Pinpoint the cell where the given text exists, returning its (x, y) midpoint coordinate. 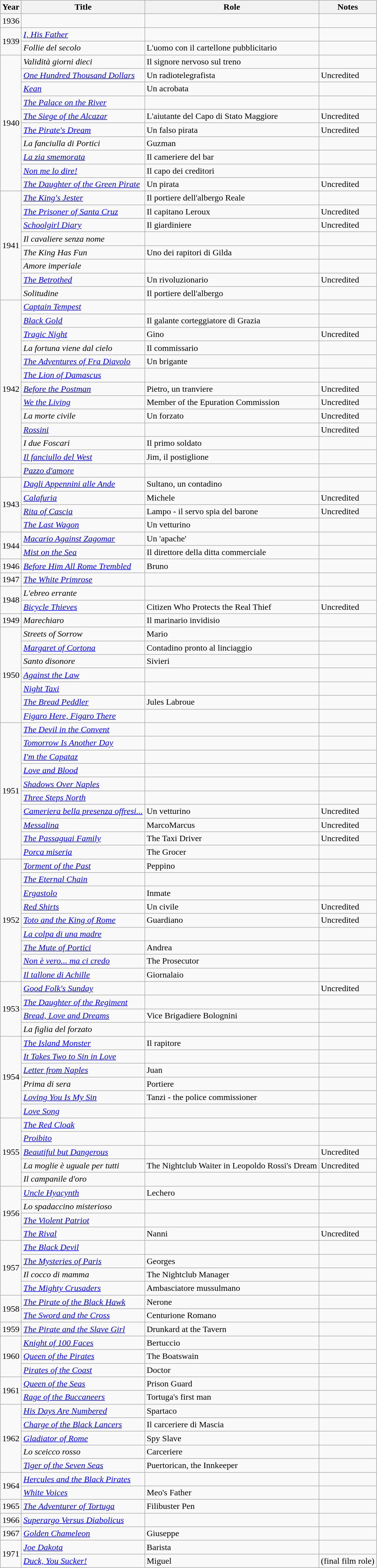
1958 (11, 1309)
Spy Slave (232, 1438)
L'aiutante del Capo di Stato Maggiore (232, 116)
Macario Against Zagomar (83, 539)
Schoolgirl Diary (83, 225)
Un 'apache' (232, 539)
Red Shirts (83, 907)
Against the Law (83, 675)
Il campanile d'oro (83, 1179)
The Black Devil (83, 1247)
The Prosecutor (232, 961)
Spartaco (232, 1411)
1949 (11, 621)
Follie del secolo (83, 48)
Year (11, 7)
Lo sceicco rosso (83, 1452)
1955 (11, 1152)
Notes (348, 7)
Dagli Appennini alle Ande (83, 484)
Juan (232, 1070)
Contadino pronto al linciaggio (232, 648)
(final film role) (348, 1561)
The Lion of Damascus (83, 375)
Title (83, 7)
La fortuna viene dal cielo (83, 348)
Bread, Love and Dreams (83, 1015)
1947 (11, 579)
The King's Jester (83, 198)
1966 (11, 1520)
The Daughter of the Green Pirate (83, 184)
Rossini (83, 430)
Il primo soldato (232, 443)
Tomorrow Is Another Day (83, 743)
Shadows Over Naples (83, 784)
Prison Guard (232, 1384)
Golden Chameleon (83, 1534)
Knight of 100 Faces (83, 1343)
Non me lo dire! (83, 171)
Centurione Romano (232, 1316)
Toto and the King of Rome (83, 920)
Il cavaliere senza nome (83, 239)
1936 (11, 21)
La colpa di una madre (83, 934)
Un acrobata (232, 89)
Michele (232, 498)
I'm the Capataz (83, 757)
Pietro, un tranviere (232, 389)
MarcoMarcus (232, 825)
Hercules and the Black Pirates (83, 1479)
One Hundred Thousand Dollars (83, 75)
Sivieri (232, 661)
Filibuster Pen (232, 1506)
Gladiator of Rome (83, 1438)
The Devil in the Convent (83, 729)
The Siege of the Alcazar (83, 116)
1952 (11, 920)
Rita of Cascia (83, 511)
Beautiful but Dangerous (83, 1152)
Un civile (232, 907)
Il capo dei creditori (232, 171)
1965 (11, 1506)
Before the Postman (83, 389)
Mist on the Sea (83, 552)
1971 (11, 1554)
Citizen Who Protects the Real Thief (232, 607)
Il giardiniere (232, 225)
Il cameriere del bar (232, 157)
Un falso pirata (232, 130)
Doctor (232, 1370)
Pazzo d'amore (83, 471)
Giuseppe (232, 1534)
The Mute of Portici (83, 947)
The Prisoner of Santa Cruz (83, 212)
Queen of the Pirates (83, 1356)
The Pirate of the Black Hawk (83, 1302)
The Grocer (232, 852)
1956 (11, 1213)
Solitudine (83, 293)
1946 (11, 566)
Calafuria (83, 498)
1948 (11, 600)
Marechiaro (83, 621)
Three Steps North (83, 797)
The Taxi Driver (232, 839)
Lechero (232, 1193)
The Rival (83, 1234)
The Nightclub Manager (232, 1275)
Before Him All Rome Trembled (83, 566)
Il marinario invidisio (232, 621)
Superargo Versus Diabolicus (83, 1520)
Proibito (83, 1138)
1967 (11, 1534)
Il direttore della ditta commerciale (232, 552)
The Eternal Chain (83, 879)
The Red Cloak (83, 1125)
1950 (11, 675)
Inmate (232, 893)
La fanciulla di Portici (83, 143)
Il cocco di mamma (83, 1275)
1954 (11, 1077)
La zia smemorata (83, 157)
Carceriere (232, 1452)
The Passaguai Family (83, 839)
Black Gold (83, 320)
Amore imperiale (83, 266)
Drunkard at the Tavern (232, 1329)
Barista (232, 1547)
Bertuccio (232, 1343)
I, His Father (83, 34)
Loving You Is My Sin (83, 1097)
Validità giorni dieci (83, 62)
Duck, You Sucker! (83, 1561)
Captain Tempest (83, 307)
The Last Wagon (83, 525)
Il carceriere di Mascia (232, 1424)
Un pirata (232, 184)
Uncle Hyacynth (83, 1193)
La moglie è uguale per tutti (83, 1166)
Il commissario (232, 348)
Ergastolo (83, 893)
Messalina (83, 825)
Nerone (232, 1302)
Guzman (232, 143)
The Violent Patriot (83, 1220)
Charge of the Black Lancers (83, 1424)
Role (232, 7)
Love Song (83, 1111)
The Daughter of the Regiment (83, 1002)
Guardiano (232, 920)
Andrea (232, 947)
His Days Are Numbered (83, 1411)
I due Foscari (83, 443)
1939 (11, 41)
1960 (11, 1356)
Torment of the Past (83, 866)
The Mighty Crusaders (83, 1288)
The Pirate's Dream (83, 130)
Gino (232, 334)
Prima di sera (83, 1084)
Tanzi - the police commissioner (232, 1097)
Cameriera bella presenza offresi... (83, 811)
White Voices (83, 1493)
The King Has Fun (83, 252)
The Mysteries of Paris (83, 1261)
Tiger of the Seven Seas (83, 1465)
Non è vero... ma ci credo (83, 961)
Rage of the Buccaneers (83, 1397)
The Pirate and the Slave Girl (83, 1329)
L'uomo con il cartellone pubblicitario (232, 48)
1944 (11, 545)
Peppino (232, 866)
Il portiere dell'albergo (232, 293)
1941 (11, 246)
1962 (11, 1438)
La figlia del forzato (83, 1029)
The Adventurer of Tortuga (83, 1506)
Il galante corteggiatore di Grazia (232, 320)
Streets of Sorrow (83, 634)
Un rivoluzionario (232, 280)
Un forzato (232, 416)
Un brigante (232, 361)
1959 (11, 1329)
Jules Labroue (232, 702)
Bicycle Thieves (83, 607)
Lampo - il servo spia del barone (232, 511)
Love and Blood (83, 770)
L'ebreo errante (83, 593)
Giornalaio (232, 975)
Night Taxi (83, 689)
We the Living (83, 402)
1942 (11, 389)
1940 (11, 123)
Pirates of the Coast (83, 1370)
Tortuga's first man (232, 1397)
Il fanciullo del West (83, 457)
The Betrothed (83, 280)
The Island Monster (83, 1043)
Puertorican, the Innkeeper (232, 1465)
La morte civile (83, 416)
Margaret of Cortona (83, 648)
1943 (11, 505)
The Sword and the Cross (83, 1316)
It Takes Two to Sin in Love (83, 1057)
Il portiere dell'albergo Reale (232, 198)
Letter from Naples (83, 1070)
Lo spadaccino misterioso (83, 1206)
Il signore nervoso sul treno (232, 62)
Mario (232, 634)
Tragic Night (83, 334)
Sultano, un contadino (232, 484)
Bruno (232, 566)
Nanni (232, 1234)
Vice Brigadiere Bolognini (232, 1015)
Uno dei rapitori di Gilda (232, 252)
The Nightclub Waiter in Leopoldo Rossi's Dream (232, 1166)
1951 (11, 791)
Meo's Father (232, 1493)
Un radiotelegrafista (232, 75)
Portiere (232, 1084)
Il rapitore (232, 1043)
The Adventures of Fra Diavolo (83, 361)
The White Primrose (83, 579)
The Palace on the River (83, 102)
Queen of the Seas (83, 1384)
The Boatswain (232, 1356)
Il tallone di Achille (83, 975)
Member of the Epuration Commission (232, 402)
Ambasciatore mussulmano (232, 1288)
1961 (11, 1390)
Georges (232, 1261)
Good Folk's Sunday (83, 988)
1964 (11, 1486)
Figaro Here, Figaro There (83, 716)
1953 (11, 1009)
Kean (83, 89)
The Bread Peddler (83, 702)
Il capitano Leroux (232, 212)
Joe Dakota (83, 1547)
1957 (11, 1268)
Miguel (232, 1561)
Jim, il postiglione (232, 457)
Santo disonore (83, 661)
Porca miseria (83, 852)
